Provide the [X, Y] coordinate of the cell's center where the given text is located.  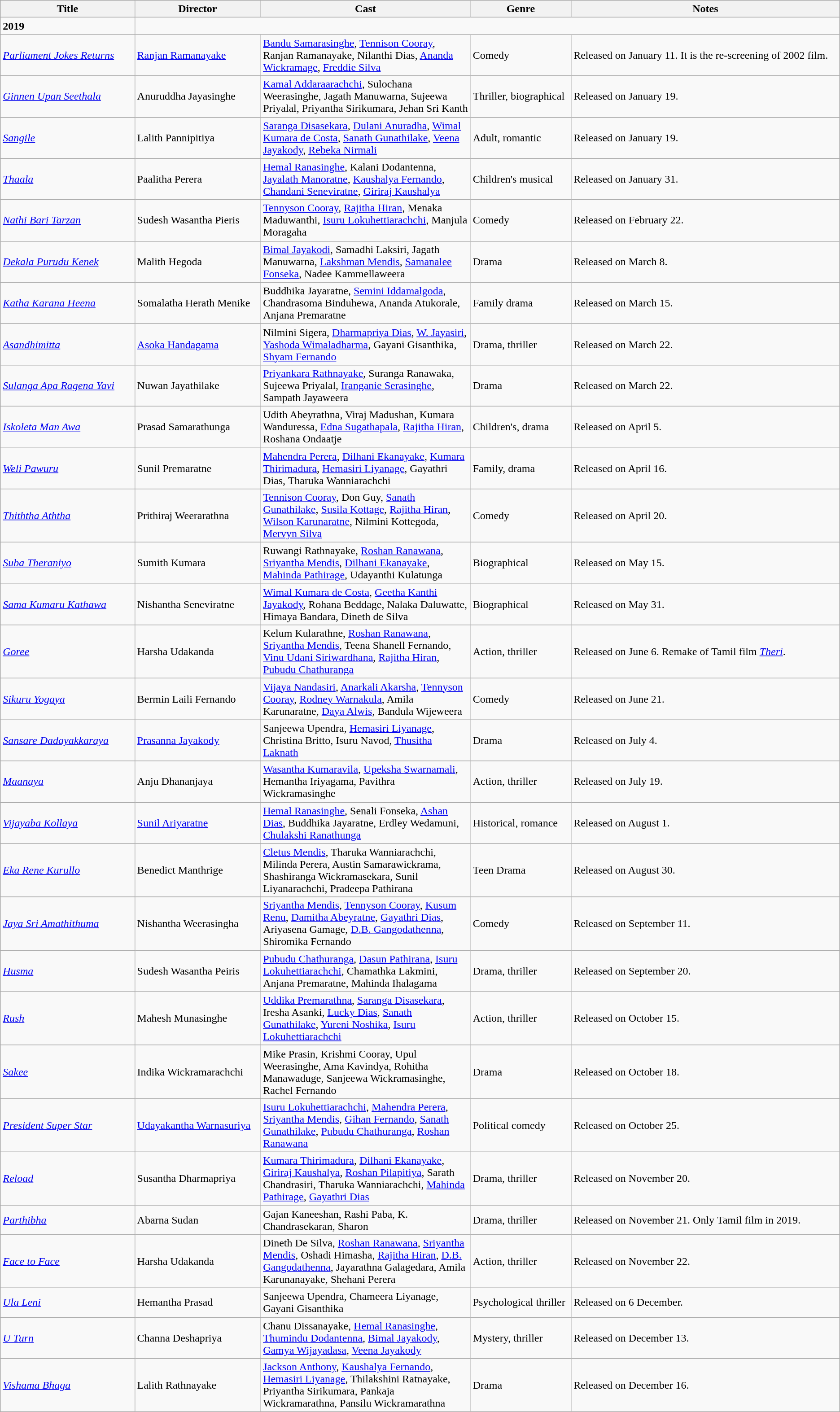
Family, drama [521, 468]
Released on April 5. [705, 427]
Paalitha Perera [197, 179]
Released on November 21. Only Tamil film in 2019. [705, 1220]
Lalith Rathnayake [197, 1386]
Released on April 16. [705, 468]
Saranga Disasekara, Dulani Anuradha, Wimal Kumara de Costa, Sanath Gunathilake, Veena Jayakody, Rebeka Nirmali [366, 138]
Released on January 11. It is the re-screening of 2002 film. [705, 55]
Hemantha Prasad [197, 1303]
Anju Dhananjaya [197, 782]
Historical, romance [521, 823]
2019 [67, 26]
Notes [705, 9]
Released on January 31. [705, 179]
Family drama [521, 303]
Goree [67, 651]
Cletus Mendis, Tharuka Wanniarachchi, Milinda Perera, Austin Samarawickrama, Shashiranga Wickramasekara, Sunil Liyanarachchi, Pradeepa Pathirana [366, 870]
Somalatha Herath Menike [197, 303]
Released on June 6. Remake of Tamil film Theri. [705, 651]
Prasanna Jayakody [197, 740]
Released on July 4. [705, 740]
Thriller, biographical [521, 96]
Mahesh Munasinghe [197, 1019]
Susantha Dharmapriya [197, 1178]
Released on November 22. [705, 1262]
Psychological thriller [521, 1303]
Ginnen Upan Seethala [67, 96]
Nathi Bari Tarzan [67, 220]
Released on April 20. [705, 516]
Prithiraj Weerarathna [197, 516]
President Super Star [67, 1125]
Released on October 25. [705, 1125]
Parliament Jokes Returns [67, 55]
Reload [67, 1178]
Weli Pawuru [67, 468]
Released on July 19. [705, 782]
Children's musical [521, 179]
Channa Deshapriya [197, 1338]
Kamal Addaraarachchi, Sulochana Weerasinghe, Jagath Manuwarna, Sujeewa Priyalal, Priyantha Sirikumara, Jehan Sri Kanth [366, 96]
Malith Hegoda [197, 262]
Teen Drama [521, 870]
Released on October 18. [705, 1071]
Director [197, 9]
Released on February 22. [705, 220]
Released on October 15. [705, 1019]
Hemal Ranasinghe, Senali Fonseka, Ashan Dias, Buddhika Jayaratne, Erdley Wedamuni, Chulakshi Ranathunga [366, 823]
Nishantha Weerasingha [197, 923]
Face to Face [67, 1262]
Released on 6 December. [705, 1303]
Adult, romantic [521, 138]
Released on December 13. [705, 1338]
Gajan Kaneeshan, Rashi Paba, K. Chandrasekaran, Sharon [366, 1220]
Sangile [67, 138]
Mahendra Perera, Dilhani Ekanayake, Kumara Thirimadura, Hemasiri Liyanage, Gayathri Dias, Tharuka Wanniarachchi [366, 468]
Genre [521, 9]
Husma [67, 971]
Mike Prasin, Krishmi Cooray, Upul Weerasinghe, Ama Kavindya, Rohitha Manawaduge, Sanjeewa Wickramasinghe, Rachel Fernando [366, 1071]
Released on September 11. [705, 923]
Hemal Ranasinghe, Kalani Dodantenna, Jayalath Manoratne, Kaushalya Fernando, Chandani Seneviratne, Giriraj Kaushalya [366, 179]
Cast [366, 9]
Sanjeewa Upendra, Hemasiri Liyanage, Christina Britto, Isuru Navod, Thusitha Laknath [366, 740]
Pubudu Chathuranga, Dasun Pathirana, Isuru Lokuhettiarachchi, Chamathka Lakmini, Anjana Premaratne, Mahinda Ihalagama [366, 971]
Nilmini Sigera, Dharmapriya Dias, W. Jayasiri, Yashoda Wimaladharma, Gayani Gisanthika, Shyam Fernando [366, 344]
Indika Wickramarachchi [197, 1071]
Released on March 8. [705, 262]
Udayakantha Warnasuriya [197, 1125]
Katha Karana Heena [67, 303]
Suba Theraniyo [67, 563]
Wasantha Kumaravila, Upeksha Swarnamali, Hemantha Iriyagama, Pavithra Wickramasinghe [366, 782]
Sunil Premaratne [197, 468]
Eka Rene Kurullo [67, 870]
Iskoleta Man Awa [67, 427]
Bandu Samarasinghe, Tennison Cooray, Ranjan Ramanayake, Nilanthi Dias, Ananda Wickramage, Freddie Silva [366, 55]
Asoka Handagama [197, 344]
Priyankara Rathnayake, Suranga Ranawaka, Sujeewa Priyalal, Iranganie Serasinghe, Sampath Jayaweera [366, 385]
Ranjan Ramanayake [197, 55]
Kelum Kularathne, Roshan Ranawana, Sriyantha Mendis, Teena Shanell Fernando, Vinu Udani Siriwardhana, Rajitha Hiran, Pubudu Chathuranga [366, 651]
Anuruddha Jayasinghe [197, 96]
Vijaya Nandasiri, Anarkali Akarsha, Tennyson Cooray, Rodney Warnakula, Amila Karunaratne, Daya Alwis, Bandula Wijeweera [366, 699]
Nishantha Seneviratne [197, 604]
Jaya Sri Amathithuma [67, 923]
Bimal Jayakodi, Samadhi Laksiri, Jagath Manuwarna, Lakshman Mendis, Samanalee Fonseka, Nadee Kammellaweera [366, 262]
Tennison Cooray, Don Guy, Sanath Gunathilake, Susila Kottage, Rajitha Hiran, Wilson Karunaratne, Nilmini Kottegoda, Mervyn Silva [366, 516]
Asandhimitta [67, 344]
Released on March 15. [705, 303]
U Turn [67, 1338]
Isuru Lokuhettiarachchi, Mahendra Perera, Sriyantha Mendis, Gihan Fernando, Sanath Gunathilake, Pubudu Chathuranga, Roshan Ranawana [366, 1125]
Thaala [67, 179]
Prasad Samarathunga [197, 427]
Sulanga Apa Ragena Yavi [67, 385]
Released on September 20. [705, 971]
Maanaya [67, 782]
Vishama Bhaga [67, 1386]
Thiththa Aththa [67, 516]
Sunil Ariyaratne [197, 823]
Udith Abeyrathna, Viraj Madushan, Kumara Wanduressa, Edna Sugathapala, Rajitha Hiran, Roshana Ondaatje [366, 427]
Sriyantha Mendis, Tennyson Cooray, Kusum Renu, Damitha Abeyratne, Gayathri Dias, Ariyasena Gamage, D.B. Gangodathenna, Shiromika Fernando [366, 923]
Sudesh Wasantha Pieris [197, 220]
Sudesh Wasantha Peiris [197, 971]
Sikuru Yogaya [67, 699]
Released on December 16. [705, 1386]
Vijayaba Kollaya [67, 823]
Ula Leni [67, 1303]
Title [67, 9]
Ruwangi Rathnayake, Roshan Ranawana, Sriyantha Mendis, Dilhani Ekanayake, Mahinda Pathirage, Udayanthi Kulatunga [366, 563]
Released on May 15. [705, 563]
Sama Kumaru Kathawa [67, 604]
Wimal Kumara de Costa, Geetha Kanthi Jayakody, Rohana Beddage, Nalaka Daluwatte, Himaya Bandara, Dineth de Silva [366, 604]
Released on November 20. [705, 1178]
Released on August 30. [705, 870]
Benedict Manthrige [197, 870]
Chanu Dissanayake, Hemal Ranasinghe, Thumindu Dodantenna, Bimal Jayakody, Gamya Wijayadasa, Veena Jayakody [366, 1338]
Nuwan Jayathilake [197, 385]
Sumith Kumara [197, 563]
Released on August 1. [705, 823]
Rush [67, 1019]
Parthibha [67, 1220]
Buddhika Jayaratne, Semini Iddamalgoda, Chandrasoma Binduhewa, Ananda Atukorale, Anjana Premaratne [366, 303]
Jackson Anthony, Kaushalya Fernando, Hemasiri Liyanage, Thilakshini Ratnayake, Priyantha Sirikumara, Pankaja Wickramarathna, Pansilu Wickramarathna [366, 1386]
Dekala Purudu Kenek [67, 262]
Released on June 21. [705, 699]
Abarna Sudan [197, 1220]
Political comedy [521, 1125]
Sansare Dadayakkaraya [67, 740]
Released on May 31. [705, 604]
Bermin Laili Fernando [197, 699]
Uddika Premarathna, Saranga Disasekara, Iresha Asanki, Lucky Dias, Sanath Gunathilake, Yureni Noshika, Isuru Lokuhettiarachchi [366, 1019]
Sanjeewa Upendra, Chameera Liyanage, Gayani Gisanthika [366, 1303]
Children's, drama [521, 427]
Lalith Pannipitiya [197, 138]
Mystery, thriller [521, 1338]
Tennyson Cooray, Rajitha Hiran, Menaka Maduwanthi, Isuru Lokuhettiarachchi, Manjula Moragaha [366, 220]
Sakee [67, 1071]
